Provide the [X, Y] coordinate of the cell's center where the given text is located.  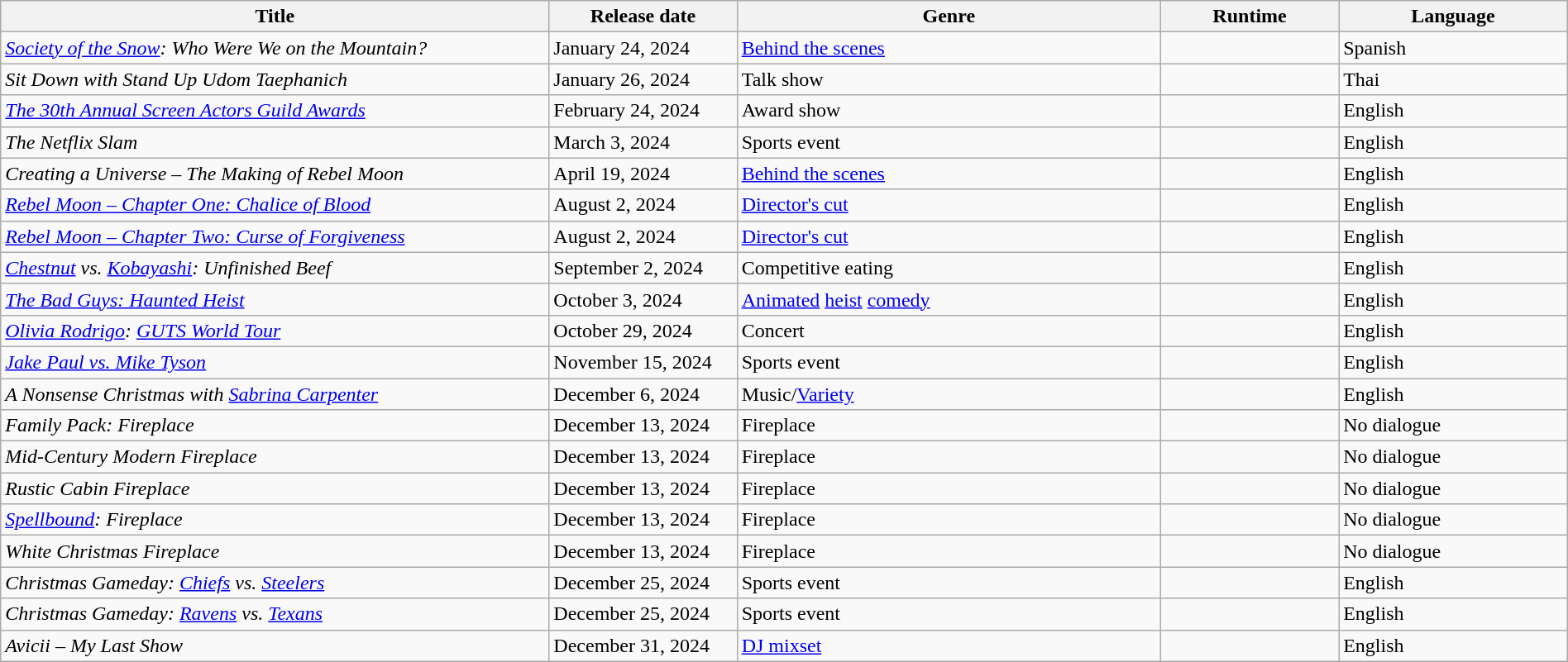
Music/Variety [949, 394]
January 26, 2024 [643, 79]
The Bad Guys: Haunted Heist [275, 299]
Christmas Gameday: Chiefs vs. Steelers [275, 583]
Family Pack: Fireplace [275, 426]
October 29, 2024 [643, 331]
December 31, 2024 [643, 645]
Genre [949, 17]
White Christmas Fireplace [275, 551]
Language [1454, 17]
The 30th Annual Screen Actors Guild Awards [275, 111]
A Nonsense Christmas with Sabrina Carpenter [275, 394]
Title [275, 17]
Rebel Moon – Chapter One: Chalice of Blood [275, 205]
December 6, 2024 [643, 394]
Mid-Century Modern Fireplace [275, 457]
February 24, 2024 [643, 111]
Rustic Cabin Fireplace [275, 488]
Concert [949, 331]
DJ mixset [949, 645]
Olivia Rodrigo: GUTS World Tour [275, 331]
Christmas Gameday: Ravens vs. Texans [275, 614]
Animated heist comedy [949, 299]
Avicii – My Last Show [275, 645]
Release date [643, 17]
April 19, 2024 [643, 174]
Sit Down with Stand Up Udom Taephanich [275, 79]
The Netflix Slam [275, 142]
Runtime [1249, 17]
Society of the Snow: Who Were We on the Mountain? [275, 48]
Creating a Universe – The Making of Rebel Moon [275, 174]
September 2, 2024 [643, 268]
Award show [949, 111]
Chestnut vs. Kobayashi: Unfinished Beef [275, 268]
November 15, 2024 [643, 362]
Jake Paul vs. Mike Tyson [275, 362]
Competitive eating [949, 268]
January 24, 2024 [643, 48]
October 3, 2024 [643, 299]
Thai [1454, 79]
Rebel Moon – Chapter Two: Curse of Forgiveness [275, 236]
March 3, 2024 [643, 142]
Spanish [1454, 48]
Spellbound: Fireplace [275, 520]
Talk show [949, 79]
